Extract the [x, y] coordinate from the center of the cell holding the provided text.  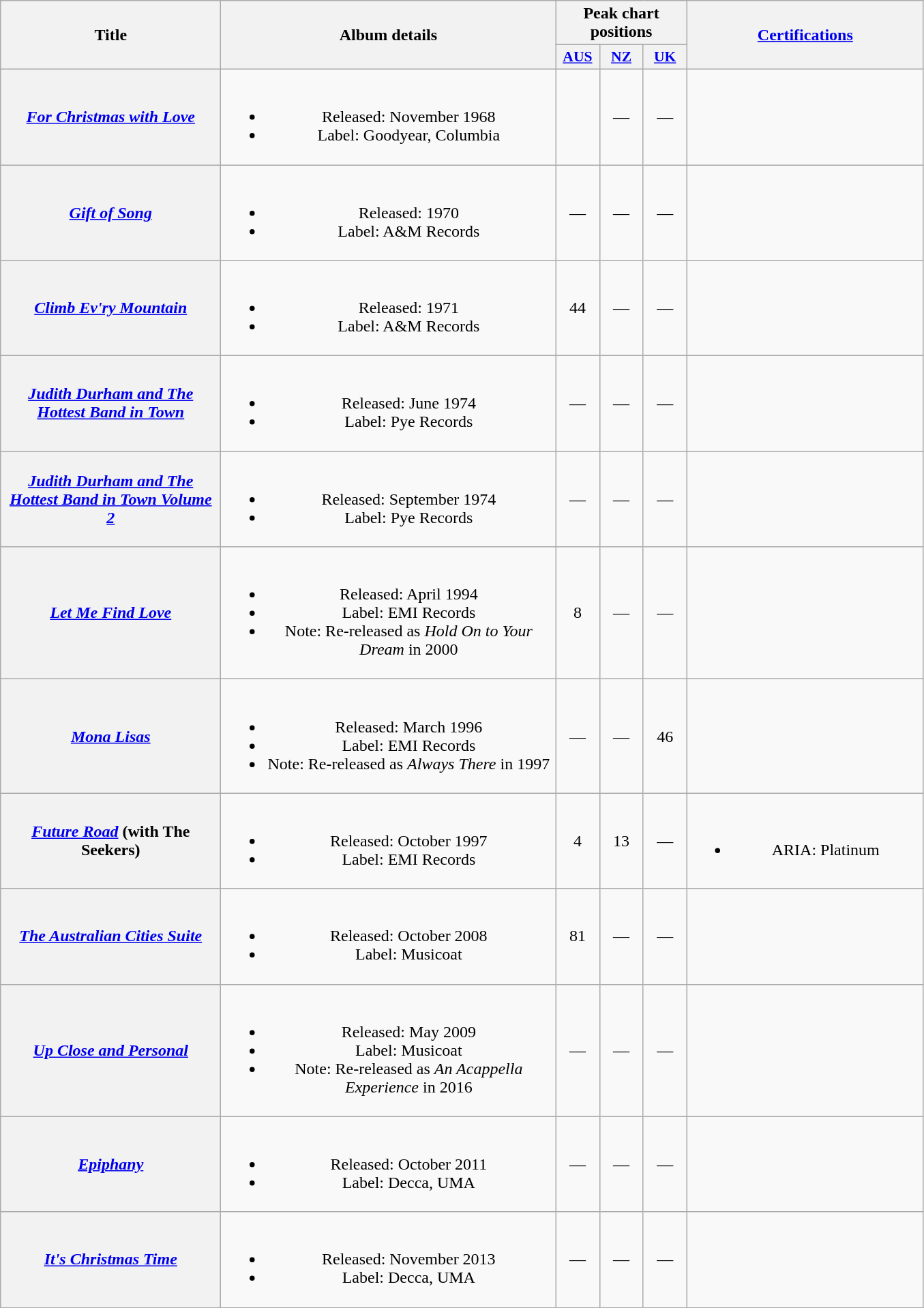
Up Close and Personal [110, 1050]
Title [110, 35]
Released: November 1968Label: Goodyear, Columbia [389, 117]
UK [665, 57]
81 [578, 936]
Album details [389, 35]
46 [665, 737]
Climb Ev'ry Mountain [110, 308]
Released: October 2008Label: Musicoat [389, 936]
Let Me Find Love [110, 613]
Judith Durham and The Hottest Band in Town [110, 404]
It's Christmas Time [110, 1260]
Released: November 2013Label: Decca, UMA [389, 1260]
Future Road (with The Seekers) [110, 841]
Released: June 1974Label: Pye Records [389, 404]
Judith Durham and The Hottest Band in Town Volume 2 [110, 499]
Released: May 2009Label: MusicoatNote: Re-released as An Acappella Experience in 2016 [389, 1050]
Gift of Song [110, 213]
Peak chart positions [621, 23]
Released: October 2011Label: Decca, UMA [389, 1164]
Released: 1970Label: A&M Records [389, 213]
44 [578, 308]
Released: March 1996Label: EMI RecordsNote: Re-released as Always There in 1997 [389, 737]
8 [578, 613]
4 [578, 841]
Certifications [805, 35]
Released: September 1974Label: Pye Records [389, 499]
Epiphany [110, 1164]
The Australian Cities Suite [110, 936]
AUS [578, 57]
13 [621, 841]
Released: October 1997Label: EMI Records [389, 841]
Released: April 1994Label: EMI RecordsNote: Re-released as Hold On to Your Dream in 2000 [389, 613]
For Christmas with Love [110, 117]
ARIA: Platinum [805, 841]
NZ [621, 57]
Released: 1971Label: A&M Records [389, 308]
Mona Lisas [110, 737]
